Output the (X, Y) coordinate of the center of the cell containing the given text.  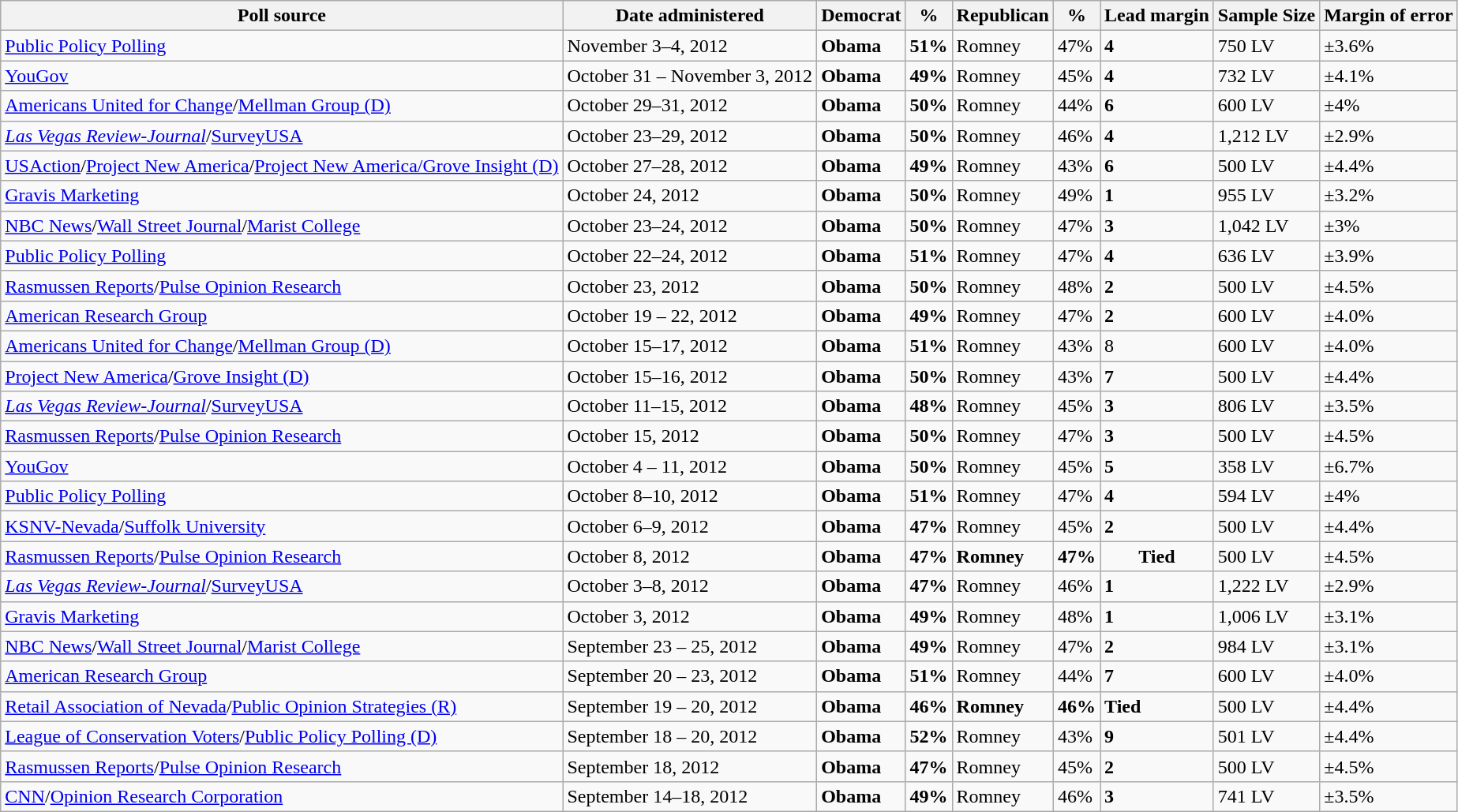
October 19 – 22, 2012 (690, 316)
±3.2% (1389, 196)
806 LV (1266, 406)
October 8, 2012 (690, 556)
750 LV (1266, 46)
8 (1157, 346)
October 15, 2012 (690, 436)
Sample Size (1266, 16)
September 18, 2012 (690, 766)
October 23–29, 2012 (690, 136)
±6.7% (1389, 466)
Lead margin (1157, 16)
±3.9% (1389, 256)
732 LV (1266, 76)
±3.6% (1389, 46)
Poll source (282, 16)
League of Conservation Voters/Public Policy Polling (D) (282, 736)
October 11–15, 2012 (690, 406)
October 27–28, 2012 (690, 166)
October 22–24, 2012 (690, 256)
1,042 LV (1266, 226)
KSNV-Nevada/Suffolk University (282, 526)
CNN/Opinion Research Corporation (282, 796)
October 4 – 11, 2012 (690, 466)
Margin of error (1389, 16)
October 3, 2012 (690, 616)
October 29–31, 2012 (690, 106)
±3% (1389, 226)
594 LV (1266, 496)
November 3–4, 2012 (690, 46)
October 24, 2012 (690, 196)
Date administered (690, 16)
5 (1157, 466)
October 15–16, 2012 (690, 376)
358 LV (1266, 466)
October 23, 2012 (690, 286)
Democrat (861, 16)
October 15–17, 2012 (690, 346)
1,212 LV (1266, 136)
501 LV (1266, 736)
October 6–9, 2012 (690, 526)
September 20 – 23, 2012 (690, 676)
October 23–24, 2012 (690, 226)
October 31 – November 3, 2012 (690, 76)
USAction/Project New America/Project New America/Grove Insight (D) (282, 166)
±4.1% (1389, 76)
September 19 – 20, 2012 (690, 706)
1,006 LV (1266, 616)
Project New America/Grove Insight (D) (282, 376)
52% (928, 736)
September 14–18, 2012 (690, 796)
October 3–8, 2012 (690, 586)
636 LV (1266, 256)
9 (1157, 736)
741 LV (1266, 796)
October 8–10, 2012 (690, 496)
September 23 – 25, 2012 (690, 646)
984 LV (1266, 646)
September 18 – 20, 2012 (690, 736)
Republican (1003, 16)
Retail Association of Nevada/Public Opinion Strategies (R) (282, 706)
1,222 LV (1266, 586)
955 LV (1266, 196)
